Determine the [x, y] coordinate at the center of the cell enclosing the given text.  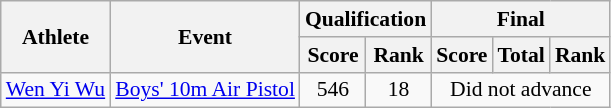
Event [205, 36]
18 [398, 90]
Qualification [366, 19]
546 [333, 90]
Boys' 10m Air Pistol [205, 90]
Athlete [56, 36]
Final [520, 19]
Wen Yi Wu [56, 90]
Did not advance [520, 90]
Total [522, 55]
